Provide the (x, y) coordinate of the cell's center where the given text is located.  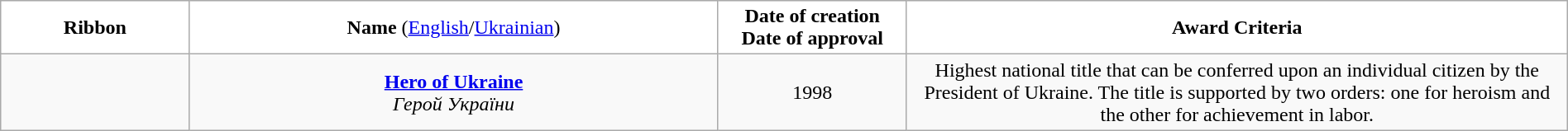
Date of creationDate of approval (812, 28)
Award Criteria (1237, 28)
1998 (812, 92)
Ribbon (95, 28)
Name (English/Ukrainian) (453, 28)
Hero of UkraineГерой України (453, 92)
